Return the [x, y] coordinate for the center point of the cell that contains the specified text.  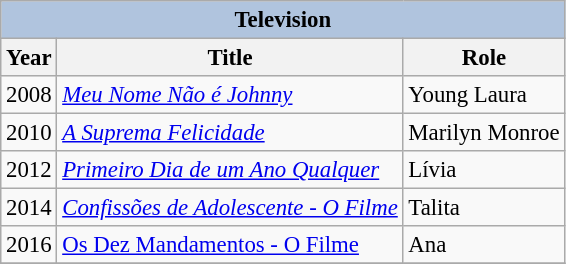
2010 [29, 133]
2012 [29, 170]
Talita [484, 208]
2016 [29, 245]
Ana [484, 245]
Confissões de Adolescente - O Filme [230, 208]
Os Dez Mandamentos - O Filme [230, 245]
Year [29, 58]
Meu Nome Não é Johnny [230, 95]
A Suprema Felicidade [230, 133]
Lívia [484, 170]
Title [230, 58]
Young Laura [484, 95]
Marilyn Monroe [484, 133]
Television [283, 20]
2008 [29, 95]
Role [484, 58]
Primeiro Dia de um Ano Qualquer [230, 170]
2014 [29, 208]
